Search for the cell housing the specified text and yield its [X, Y] center coordinate. 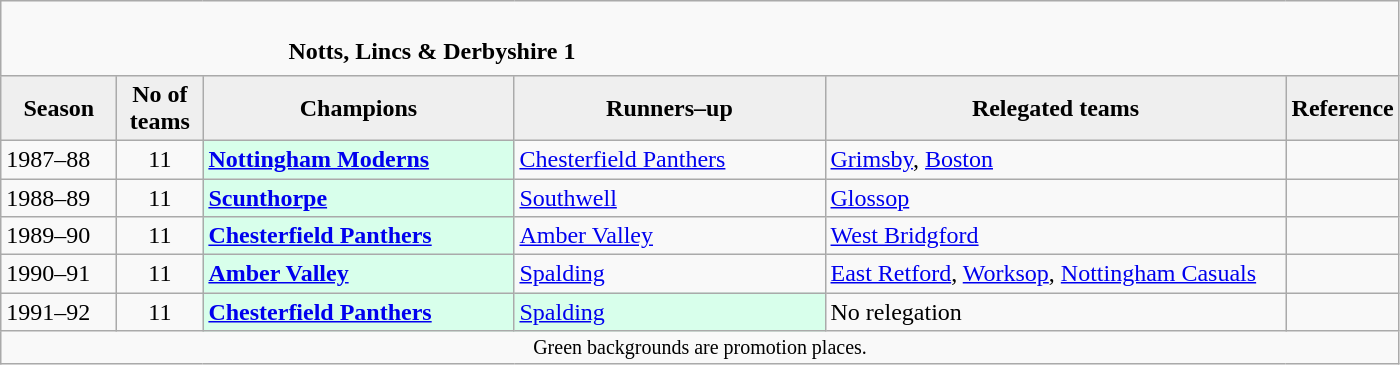
Season [59, 108]
Relegated teams [1056, 108]
1988–89 [59, 197]
Grimsby, Boston [1056, 159]
East Retford, Worksop, Nottingham Casuals [1056, 274]
No of teams [160, 108]
1987–88 [59, 159]
Southwell [670, 197]
West Bridgford [1056, 236]
Scunthorpe [358, 197]
Glossop [1056, 197]
Green backgrounds are promotion places. [700, 348]
1991–92 [59, 312]
Reference [1342, 108]
1990–91 [59, 274]
Runners–up [670, 108]
Nottingham Moderns [358, 159]
Champions [358, 108]
No relegation [1056, 312]
1989–90 [59, 236]
